Extract the (x, y) coordinate from the center of the cell holding the provided text.  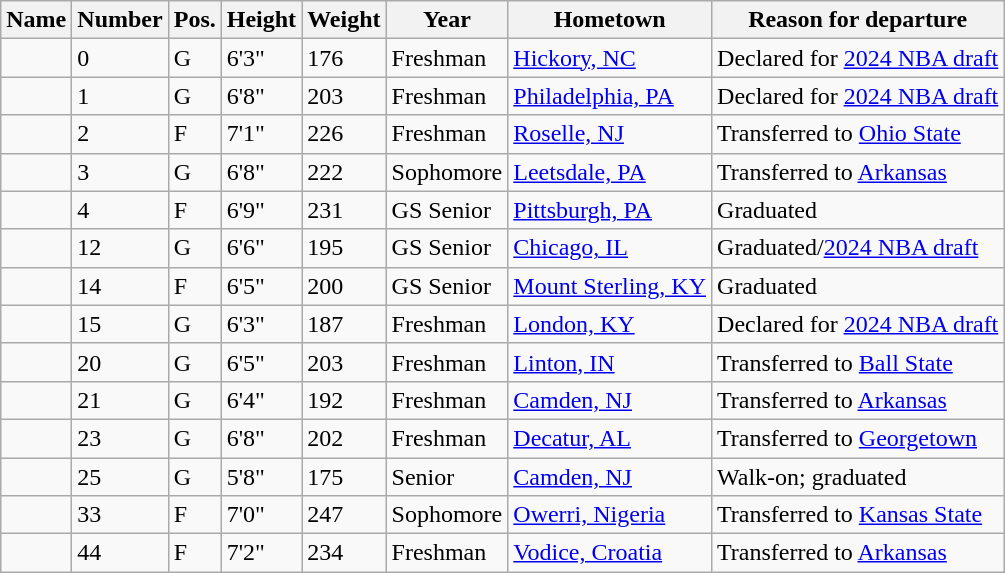
Roselle, NJ (610, 134)
Weight (344, 20)
Linton, IN (610, 362)
20 (120, 362)
175 (344, 477)
234 (344, 553)
Transferred to Georgetown (858, 438)
Philadelphia, PA (610, 96)
195 (344, 248)
7'2" (261, 553)
1 (120, 96)
Mount Sterling, KY (610, 286)
Chicago, IL (610, 248)
231 (344, 210)
0 (120, 58)
Walk-on; graduated (858, 477)
2 (120, 134)
12 (120, 248)
15 (120, 324)
44 (120, 553)
5'8" (261, 477)
Vodice, Croatia (610, 553)
200 (344, 286)
Leetsdale, PA (610, 172)
6'6" (261, 248)
Transferred to Kansas State (858, 515)
222 (344, 172)
226 (344, 134)
25 (120, 477)
33 (120, 515)
6'9" (261, 210)
21 (120, 400)
247 (344, 515)
187 (344, 324)
Owerri, Nigeria (610, 515)
Pittsburgh, PA (610, 210)
London, KY (610, 324)
Year (447, 20)
7'1" (261, 134)
Number (120, 20)
192 (344, 400)
3 (120, 172)
Height (261, 20)
Name (36, 20)
Senior (447, 477)
Decatur, AL (610, 438)
Reason for departure (858, 20)
202 (344, 438)
6'4" (261, 400)
Pos. (194, 20)
7'0" (261, 515)
14 (120, 286)
Hometown (610, 20)
4 (120, 210)
Transferred to Ball State (858, 362)
Hickory, NC (610, 58)
23 (120, 438)
176 (344, 58)
Transferred to Ohio State (858, 134)
Graduated/2024 NBA draft (858, 248)
